Determine the (X, Y) coordinate at the center of the cell enclosing the given text.  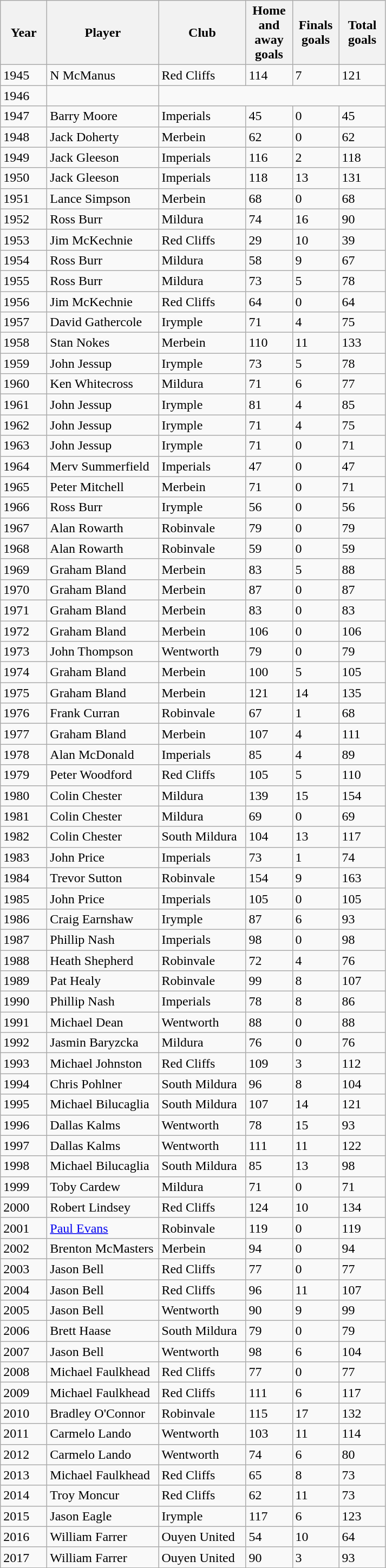
1974 (24, 672)
N McManus (103, 75)
Toby Cardew (103, 1187)
Barry Moore (103, 116)
17 (316, 1413)
132 (362, 1413)
1984 (24, 878)
2005 (24, 1311)
139 (269, 796)
Craig Earnshaw (103, 919)
81 (269, 405)
Home and away goals (269, 32)
29 (269, 240)
1968 (24, 548)
1996 (24, 1125)
Brenton McMasters (103, 1248)
1947 (24, 116)
1999 (24, 1187)
1958 (24, 343)
133 (362, 343)
1960 (24, 384)
1980 (24, 796)
109 (269, 1063)
Jason Eagle (103, 1516)
1956 (24, 301)
Pat Healy (103, 981)
Alan McDonald (103, 755)
89 (362, 755)
Paul Evans (103, 1228)
131 (362, 178)
Jack Doherty (103, 137)
1976 (24, 713)
Troy Moncur (103, 1496)
1975 (24, 693)
1992 (24, 1043)
Chris Pohlner (103, 1084)
2012 (24, 1454)
Peter Woodford (103, 775)
1990 (24, 1002)
54 (269, 1537)
1946 (24, 96)
1967 (24, 528)
1989 (24, 981)
Stan Nokes (103, 343)
2007 (24, 1352)
Club (202, 32)
163 (362, 878)
1982 (24, 837)
2001 (24, 1228)
39 (362, 240)
1965 (24, 487)
1952 (24, 219)
Lance Simpson (103, 199)
1950 (24, 178)
123 (362, 1516)
1987 (24, 940)
1998 (24, 1166)
80 (362, 1454)
1962 (24, 425)
1949 (24, 157)
1985 (24, 898)
Heath Shepherd (103, 960)
1966 (24, 507)
116 (269, 157)
122 (362, 1146)
Year (24, 32)
Michael Dean (103, 1022)
115 (269, 1413)
1994 (24, 1084)
1979 (24, 775)
1988 (24, 960)
2010 (24, 1413)
72 (269, 960)
1945 (24, 75)
1963 (24, 446)
112 (362, 1063)
100 (269, 672)
David Gathercole (103, 322)
135 (362, 693)
2000 (24, 1207)
2 (316, 157)
Merv Summerfield (103, 466)
65 (269, 1475)
1997 (24, 1146)
Trevor Sutton (103, 878)
1973 (24, 652)
1969 (24, 569)
1995 (24, 1104)
1991 (24, 1022)
2016 (24, 1537)
John Thompson (103, 652)
1993 (24, 1063)
7 (316, 75)
1951 (24, 199)
Frank Curran (103, 713)
124 (269, 1207)
1978 (24, 755)
Peter Mitchell (103, 487)
2011 (24, 1434)
Michael Johnston (103, 1063)
16 (316, 219)
2014 (24, 1496)
Bradley O'Connor (103, 1413)
1983 (24, 857)
1955 (24, 281)
86 (362, 1002)
Player (103, 32)
Finals goals (316, 32)
1957 (24, 322)
2017 (24, 1557)
1972 (24, 631)
Robert Lindsey (103, 1207)
Brett Haase (103, 1331)
1986 (24, 919)
2008 (24, 1372)
1959 (24, 363)
103 (269, 1434)
2004 (24, 1290)
58 (269, 260)
1948 (24, 137)
2002 (24, 1248)
2015 (24, 1516)
1970 (24, 590)
Jasmin Baryzcka (103, 1043)
2009 (24, 1393)
134 (362, 1207)
2013 (24, 1475)
1953 (24, 240)
2003 (24, 1269)
1977 (24, 734)
1981 (24, 816)
1954 (24, 260)
Total goals (362, 32)
Ken Whitecross (103, 384)
1961 (24, 405)
1964 (24, 466)
2006 (24, 1331)
1971 (24, 610)
